Extract the (x, y) coordinate from the center of the cell holding the provided text.  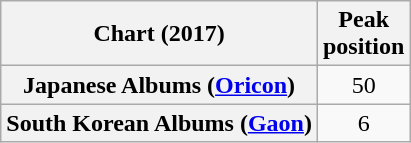
South Korean Albums (Gaon) (160, 123)
Chart (2017) (160, 34)
Peakposition (363, 34)
Japanese Albums (Oricon) (160, 85)
6 (363, 123)
50 (363, 85)
